Return the [x, y] coordinate for the center point of the cell that contains the specified text.  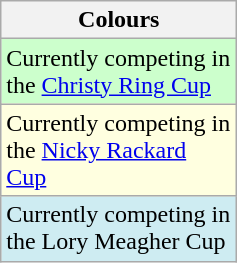
Currently competing in the Lory Meagher Cup [119, 228]
Currently competing in the Christy Ring Cup [119, 72]
Colours [119, 20]
Currently competing in the Nicky Rackard Cup [119, 150]
